Extract the [x, y] coordinate from the center of the cell holding the provided text.  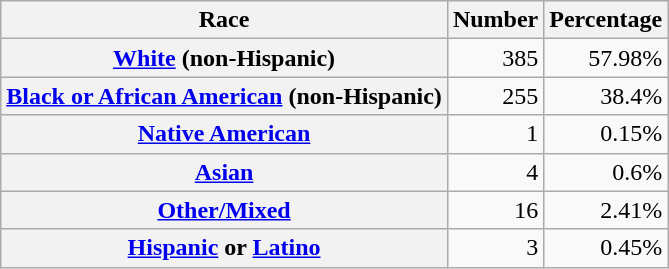
Number [495, 20]
Race [224, 20]
0.6% [606, 172]
Native American [224, 134]
White (non-Hispanic) [224, 58]
Black or African American (non-Hispanic) [224, 96]
4 [495, 172]
Hispanic or Latino [224, 248]
57.98% [606, 58]
38.4% [606, 96]
16 [495, 210]
2.41% [606, 210]
0.45% [606, 248]
Other/Mixed [224, 210]
385 [495, 58]
Asian [224, 172]
3 [495, 248]
Percentage [606, 20]
255 [495, 96]
0.15% [606, 134]
1 [495, 134]
